Determine the [x, y] coordinate at the center of the cell enclosing the given text.  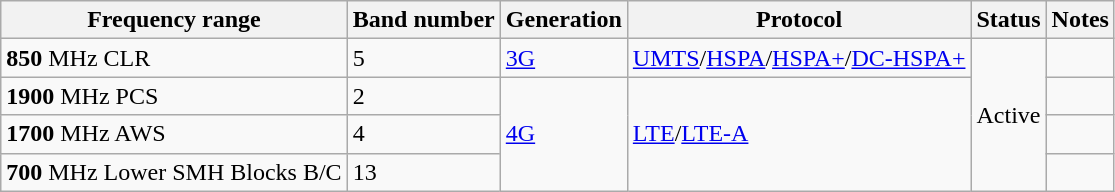
Status [1008, 20]
5 [424, 58]
13 [424, 172]
4G [564, 134]
700 MHz Lower SMH Blocks B/C [174, 172]
3G [564, 58]
2 [424, 96]
Protocol [799, 20]
LTE/LTE-A [799, 134]
Active [1008, 115]
Notes [1080, 20]
UMTS/HSPA/HSPA+/DC-HSPA+ [799, 58]
1700 MHz AWS [174, 134]
Generation [564, 20]
4 [424, 134]
850 MHz CLR [174, 58]
Band number [424, 20]
Frequency range [174, 20]
1900 MHz PCS [174, 96]
